Provide the (x, y) coordinate of the cell's center where the given text is located.  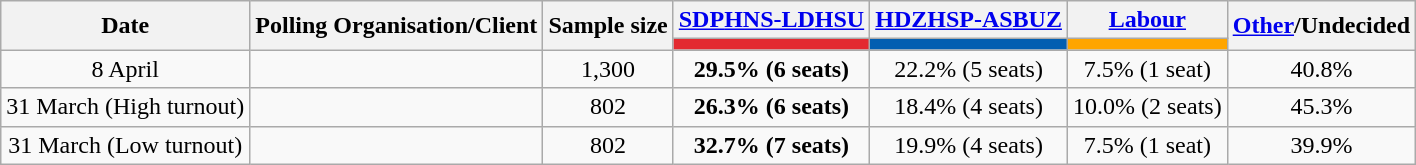
SDPHNS-LDHSU (771, 20)
18.4% (4 seats) (969, 107)
40.8% (1321, 69)
29.5% (6 seats) (771, 69)
Sample size (608, 26)
Other/Undecided (1321, 26)
Labour (1147, 20)
39.9% (1321, 145)
HDZHSP-ASBUZ (969, 20)
45.3% (1321, 107)
26.3% (6 seats) (771, 107)
19.9% (4 seats) (969, 145)
10.0% (2 seats) (1147, 107)
Polling Organisation/Client (396, 26)
31 March (High turnout) (126, 107)
Date (126, 26)
31 March (Low turnout) (126, 145)
32.7% (7 seats) (771, 145)
8 April (126, 69)
1,300 (608, 69)
22.2% (5 seats) (969, 69)
